Extract the (x, y) coordinate from the center of the cell holding the provided text.  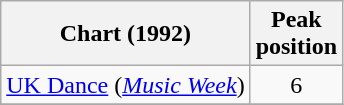
6 (296, 85)
UK Dance (Music Week) (126, 85)
Peakposition (296, 34)
Chart (1992) (126, 34)
